Find where the given text appears and provide that cell's center as [x, y] coordinate. 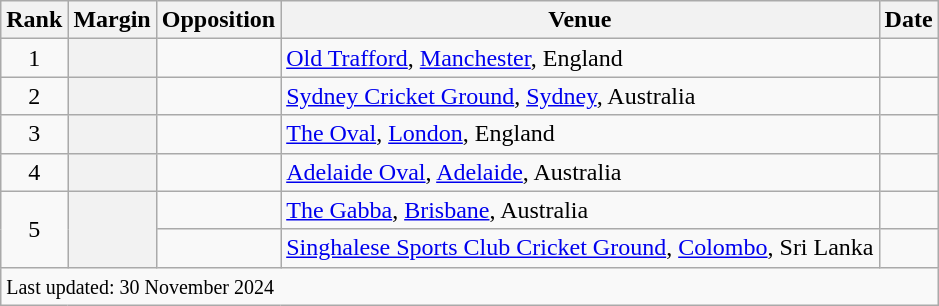
Date [908, 20]
Rank [34, 20]
4 [34, 172]
Singhalese Sports Club Cricket Ground, Colombo, Sri Lanka [580, 248]
Opposition [218, 20]
1 [34, 58]
3 [34, 134]
Sydney Cricket Ground, Sydney, Australia [580, 96]
Last updated: 30 November 2024 [470, 286]
The Oval, London, England [580, 134]
Margin [112, 20]
Old Trafford, Manchester, England [580, 58]
Venue [580, 20]
5 [34, 229]
Adelaide Oval, Adelaide, Australia [580, 172]
The Gabba, Brisbane, Australia [580, 210]
2 [34, 96]
